Detect which cell encompasses the target text, then output its [x, y] center coordinate. 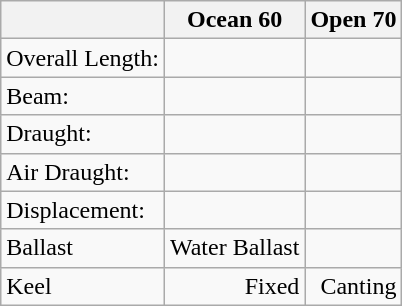
Open 70 [354, 20]
Keel [83, 286]
Fixed [234, 286]
Ocean 60 [234, 20]
Canting [354, 286]
Overall Length: [83, 58]
Ballast [83, 248]
Beam: [83, 96]
Draught: [83, 134]
Water Ballast [234, 248]
Displacement: [83, 210]
Air Draught: [83, 172]
